Scan for the cell matching the given text and deliver its [x, y] coordinate at center. 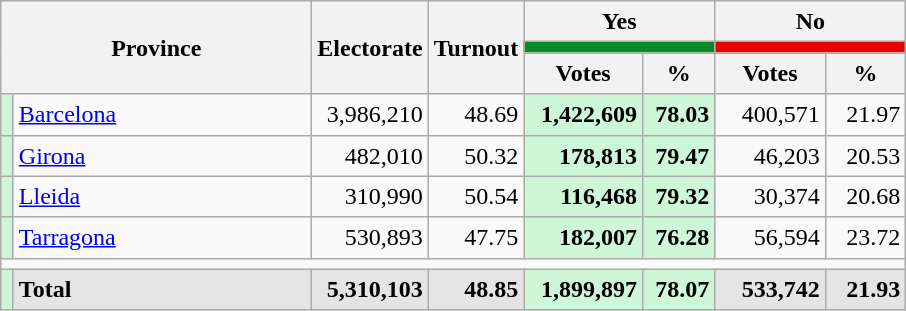
Girona [162, 156]
Province [156, 48]
23.72 [866, 238]
178,813 [584, 156]
1,422,609 [584, 114]
21.93 [866, 290]
48.69 [476, 114]
20.68 [866, 196]
50.54 [476, 196]
310,990 [370, 196]
Total [162, 290]
Tarragona [162, 238]
48.85 [476, 290]
47.75 [476, 238]
79.47 [679, 156]
116,468 [584, 196]
Lleida [162, 196]
Yes [620, 22]
79.32 [679, 196]
No [810, 22]
3,986,210 [370, 114]
30,374 [770, 196]
56,594 [770, 238]
533,742 [770, 290]
400,571 [770, 114]
76.28 [679, 238]
530,893 [370, 238]
Electorate [370, 48]
50.32 [476, 156]
78.07 [679, 290]
1,899,897 [584, 290]
482,010 [370, 156]
78.03 [679, 114]
5,310,103 [370, 290]
Turnout [476, 48]
20.53 [866, 156]
Barcelona [162, 114]
182,007 [584, 238]
46,203 [770, 156]
21.97 [866, 114]
